Detect which cell encompasses the target text, then output its [X, Y] center coordinate. 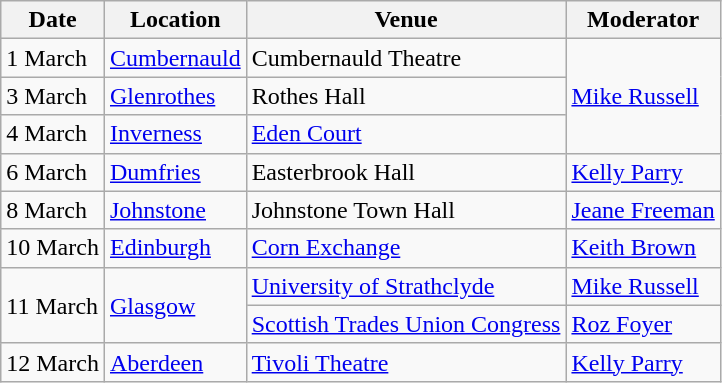
Cumbernauld Theatre [406, 58]
Eden Court [406, 134]
Dumfries [175, 172]
Date [53, 20]
10 March [53, 248]
Aberdeen [175, 362]
4 March [53, 134]
Moderator [643, 20]
Edinburgh [175, 248]
11 March [53, 305]
Jeane Freeman [643, 210]
Johnstone [175, 210]
12 March [53, 362]
Glenrothes [175, 96]
1 March [53, 58]
3 March [53, 96]
Glasgow [175, 305]
Corn Exchange [406, 248]
Scottish Trades Union Congress [406, 324]
Venue [406, 20]
Tivoli Theatre [406, 362]
Easterbrook Hall [406, 172]
Johnstone Town Hall [406, 210]
Rothes Hall [406, 96]
Cumbernauld [175, 58]
6 March [53, 172]
Location [175, 20]
Keith Brown [643, 248]
Inverness [175, 134]
8 March [53, 210]
University of Strathclyde [406, 286]
Roz Foyer [643, 324]
